From the cell containing the given text, extract its center point as [x, y] coordinate. 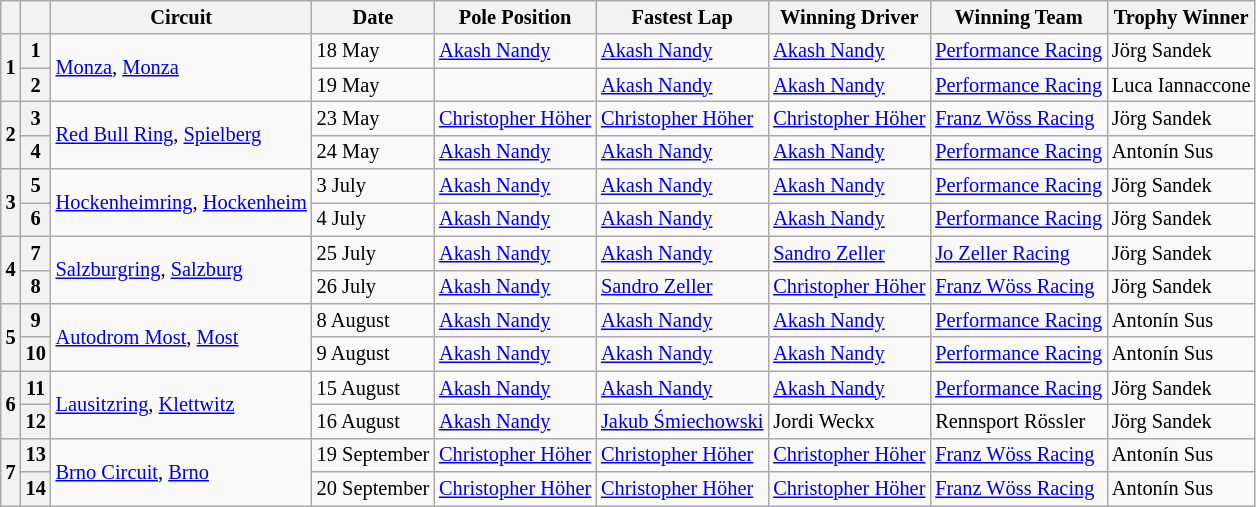
Fastest Lap [682, 17]
Luca Iannaccone [1181, 85]
Trophy Winner [1181, 17]
8 [36, 287]
Rennsport Rössler [1018, 421]
Red Bull Ring, Spielberg [182, 134]
12 [36, 421]
16 August [373, 421]
26 July [373, 287]
Salzburgring, Salzburg [182, 270]
Date [373, 17]
Winning Team [1018, 17]
19 May [373, 85]
19 September [373, 455]
Jo Zeller Racing [1018, 253]
14 [36, 489]
13 [36, 455]
Winning Driver [849, 17]
23 May [373, 118]
15 August [373, 388]
Hockenheimring, Hockenheim [182, 202]
Autodrom Most, Most [182, 336]
20 September [373, 489]
9 August [373, 354]
8 August [373, 320]
Monza, Monza [182, 68]
18 May [373, 51]
4 July [373, 219]
25 July [373, 253]
3 July [373, 186]
Jordi Weckx [849, 421]
Brno Circuit, Brno [182, 472]
Circuit [182, 17]
9 [36, 320]
10 [36, 354]
Pole Position [515, 17]
Jakub Śmiechowski [682, 421]
24 May [373, 152]
11 [36, 388]
Lausitzring, Klettwitz [182, 404]
